Determine the [X, Y] coordinate at the center of the cell enclosing the given text.  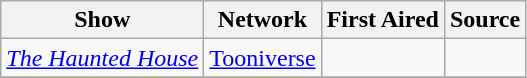
Show [102, 20]
First Aired [382, 20]
Network [262, 20]
The Haunted House [102, 58]
Source [484, 20]
Tooniverse [262, 58]
